Identify which cell holds the provided text, then report its (x, y) central coordinate. 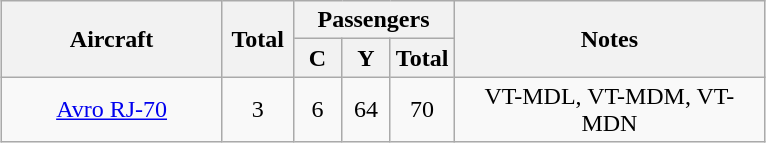
Y (366, 58)
70 (422, 110)
64 (366, 110)
Aircraft (112, 39)
VT-MDL, VT-MDM, VT-MDN (610, 110)
Avro RJ-70 (112, 110)
Passengers (374, 20)
3 (258, 110)
C (318, 58)
Notes (610, 39)
6 (318, 110)
